Find where the given text appears and provide that cell's center as (x, y) coordinate. 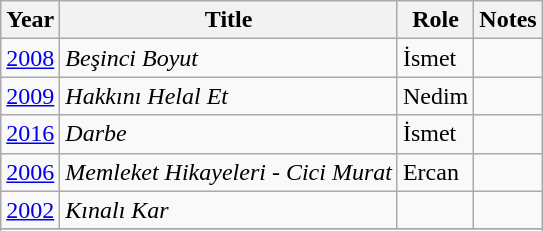
2008 (30, 58)
2016 (30, 134)
Kınalı Kar (229, 210)
2006 (30, 172)
Darbe (229, 134)
Nedim (435, 96)
Title (229, 20)
Year (30, 20)
Role (435, 20)
Notes (508, 20)
Ercan (435, 172)
2002 (30, 210)
Beşinci Boyut (229, 58)
Hakkını Helal Et (229, 96)
Memleket Hikayeleri - Cici Murat (229, 172)
2009 (30, 96)
